Provide the (x, y) coordinate of the cell's center where the given text is located.  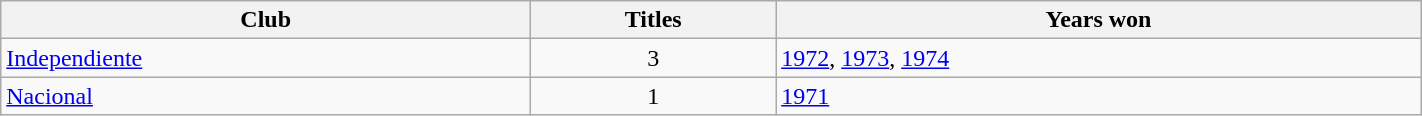
1971 (1099, 96)
Nacional (266, 96)
Independiente (266, 58)
1 (654, 96)
1972, 1973, 1974 (1099, 58)
Titles (654, 20)
Years won (1099, 20)
Club (266, 20)
3 (654, 58)
